Scan for the cell matching the given text and deliver its (X, Y) coordinate at center. 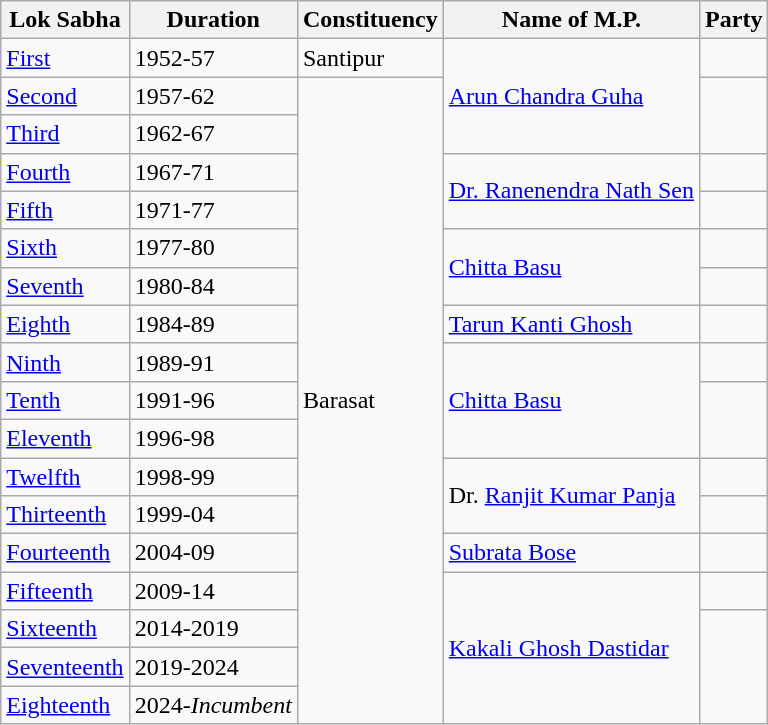
1989-91 (213, 362)
Barasat (370, 400)
Kakali Ghosh Dastidar (571, 648)
Eleventh (65, 438)
2019-2024 (213, 667)
Ninth (65, 362)
Lok Sabha (65, 20)
Eighth (65, 324)
1998-99 (213, 477)
Eighteenth (65, 705)
1980-84 (213, 286)
Tenth (65, 400)
1962-67 (213, 134)
Name of M.P. (571, 20)
1971-77 (213, 210)
Constituency (370, 20)
2004-09 (213, 553)
1996-98 (213, 438)
Duration (213, 20)
Fifth (65, 210)
Sixteenth (65, 629)
Fourth (65, 172)
Subrata Bose (571, 553)
Thirteenth (65, 515)
Twelfth (65, 477)
Santipur (370, 58)
Dr. Ranjit Kumar Panja (571, 496)
1957-62 (213, 96)
1977-80 (213, 248)
Arun Chandra Guha (571, 96)
2009-14 (213, 591)
Fourteenth (65, 553)
Third (65, 134)
2024-Incumbent (213, 705)
Seventeenth (65, 667)
Party (734, 20)
Sixth (65, 248)
1984-89 (213, 324)
Seventh (65, 286)
1967-71 (213, 172)
1952-57 (213, 58)
Tarun Kanti Ghosh (571, 324)
Second (65, 96)
1991-96 (213, 400)
First (65, 58)
Dr. Ranenendra Nath Sen (571, 191)
2014-2019 (213, 629)
Fifteenth (65, 591)
1999-04 (213, 515)
